For the text-containing cell, return its midpoint in [X, Y] coordinate format. 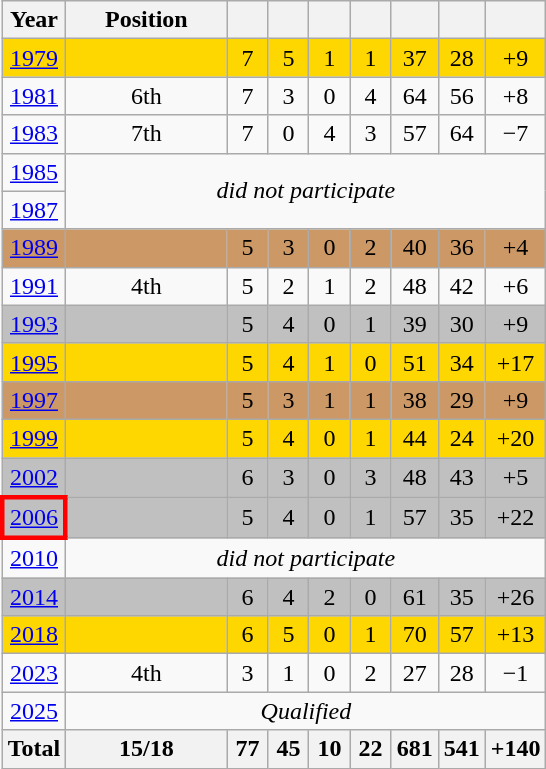
77 [248, 749]
+13 [516, 635]
−1 [516, 673]
1987 [34, 210]
Position [146, 20]
+20 [516, 438]
22 [370, 749]
70 [414, 635]
7th [146, 134]
30 [462, 324]
−7 [516, 134]
Qualified [306, 711]
1989 [34, 248]
2010 [34, 558]
44 [414, 438]
2014 [34, 597]
Total [34, 749]
56 [462, 96]
1981 [34, 96]
1995 [34, 362]
1983 [34, 134]
29 [462, 400]
Year [34, 20]
38 [414, 400]
1991 [34, 286]
51 [414, 362]
1993 [34, 324]
39 [414, 324]
681 [414, 749]
1997 [34, 400]
+140 [516, 749]
6th [146, 96]
61 [414, 597]
2006 [34, 518]
1985 [34, 172]
2025 [34, 711]
1999 [34, 438]
2018 [34, 635]
2023 [34, 673]
+5 [516, 478]
42 [462, 286]
15/18 [146, 749]
+4 [516, 248]
+6 [516, 286]
541 [462, 749]
+17 [516, 362]
+8 [516, 96]
+22 [516, 518]
10 [330, 749]
27 [414, 673]
+26 [516, 597]
36 [462, 248]
43 [462, 478]
40 [414, 248]
24 [462, 438]
45 [288, 749]
1979 [34, 58]
34 [462, 362]
37 [414, 58]
2002 [34, 478]
